Search for the cell housing the specified text and yield its (x, y) center coordinate. 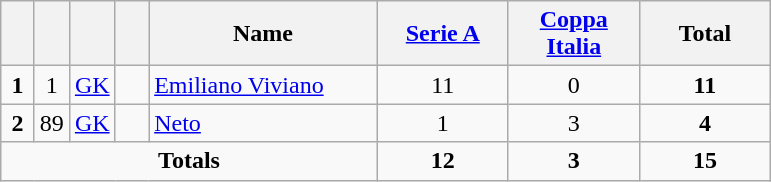
2 (18, 123)
12 (442, 161)
Totals (189, 161)
Name (264, 34)
0 (574, 85)
Emiliano Viviano (264, 85)
89 (52, 123)
Total (704, 34)
Coppa Italia (574, 34)
Serie A (442, 34)
4 (704, 123)
15 (704, 161)
Neto (264, 123)
